Return the [x, y] coordinate for the center point of the cell that contains the specified text.  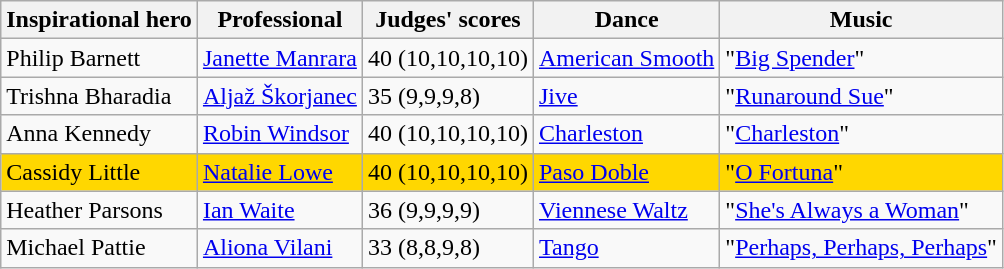
"Charleston" [862, 134]
Janette Manrara [280, 58]
Judges' scores [448, 20]
35 (9,9,9,8) [448, 96]
Natalie Lowe [280, 172]
Music [862, 20]
Michael Pattie [100, 248]
Aliona Vilani [280, 248]
Robin Windsor [280, 134]
Viennese Waltz [626, 210]
Philip Barnett [100, 58]
"Big Spender" [862, 58]
Heather Parsons [100, 210]
"O Fortuna" [862, 172]
Charleston [626, 134]
Jive [626, 96]
Inspirational hero [100, 20]
American Smooth [626, 58]
"Perhaps, Perhaps, Perhaps" [862, 248]
33 (8,8,9,8) [448, 248]
36 (9,9,9,9) [448, 210]
Cassidy Little [100, 172]
Professional [280, 20]
Aljaž Škorjanec [280, 96]
Anna Kennedy [100, 134]
"Runaround Sue" [862, 96]
Paso Doble [626, 172]
Trishna Bharadia [100, 96]
Tango [626, 248]
Dance [626, 20]
Ian Waite [280, 210]
"She's Always a Woman" [862, 210]
